Find where the given text appears and provide that cell's center as (X, Y) coordinate. 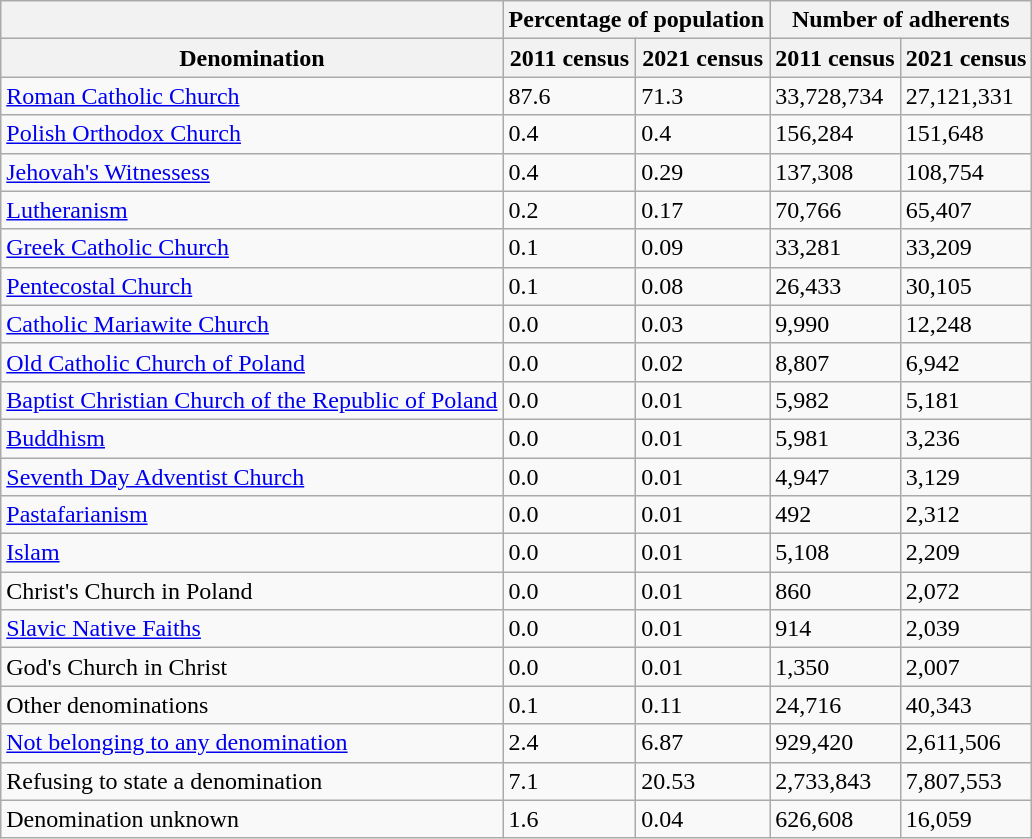
2,209 (966, 553)
6,942 (966, 362)
1.6 (570, 819)
0.03 (703, 324)
0.09 (703, 248)
Christ's Church in Poland (252, 591)
Pentecostal Church (252, 286)
12,248 (966, 324)
0.02 (703, 362)
70,766 (835, 210)
2,072 (966, 591)
Refusing to state a denomination (252, 781)
Denomination unknown (252, 819)
33,209 (966, 248)
9,990 (835, 324)
0.08 (703, 286)
Buddhism (252, 438)
914 (835, 629)
30,105 (966, 286)
2,733,843 (835, 781)
33,728,734 (835, 96)
3,236 (966, 438)
7.1 (570, 781)
Greek Catholic Church (252, 248)
26,433 (835, 286)
Not belonging to any denomination (252, 743)
Denomination (252, 58)
Old Catholic Church of Poland (252, 362)
Polish Orthodox Church (252, 134)
Slavic Native Faiths (252, 629)
0.04 (703, 819)
0.29 (703, 172)
33,281 (835, 248)
108,754 (966, 172)
Seventh Day Adventist Church (252, 477)
87.6 (570, 96)
137,308 (835, 172)
24,716 (835, 705)
0.17 (703, 210)
1,350 (835, 667)
860 (835, 591)
Roman Catholic Church (252, 96)
5,982 (835, 400)
2,611,506 (966, 743)
Baptist Christian Church of the Republic of Poland (252, 400)
2,312 (966, 515)
5,108 (835, 553)
3,129 (966, 477)
Number of adherents (901, 20)
20.53 (703, 781)
5,181 (966, 400)
Jehovah's Witnessess (252, 172)
6.87 (703, 743)
8,807 (835, 362)
Percentage of population (636, 20)
492 (835, 515)
Lutheranism (252, 210)
2,039 (966, 629)
0.11 (703, 705)
Pastafarianism (252, 515)
Other denominations (252, 705)
Catholic Mariawite Church (252, 324)
16,059 (966, 819)
2,007 (966, 667)
2.4 (570, 743)
7,807,553 (966, 781)
4,947 (835, 477)
626,608 (835, 819)
151,648 (966, 134)
65,407 (966, 210)
0.2 (570, 210)
929,420 (835, 743)
Islam (252, 553)
5,981 (835, 438)
40,343 (966, 705)
God's Church in Christ (252, 667)
27,121,331 (966, 96)
156,284 (835, 134)
71.3 (703, 96)
